For the text-containing cell, return its midpoint in [x, y] coordinate format. 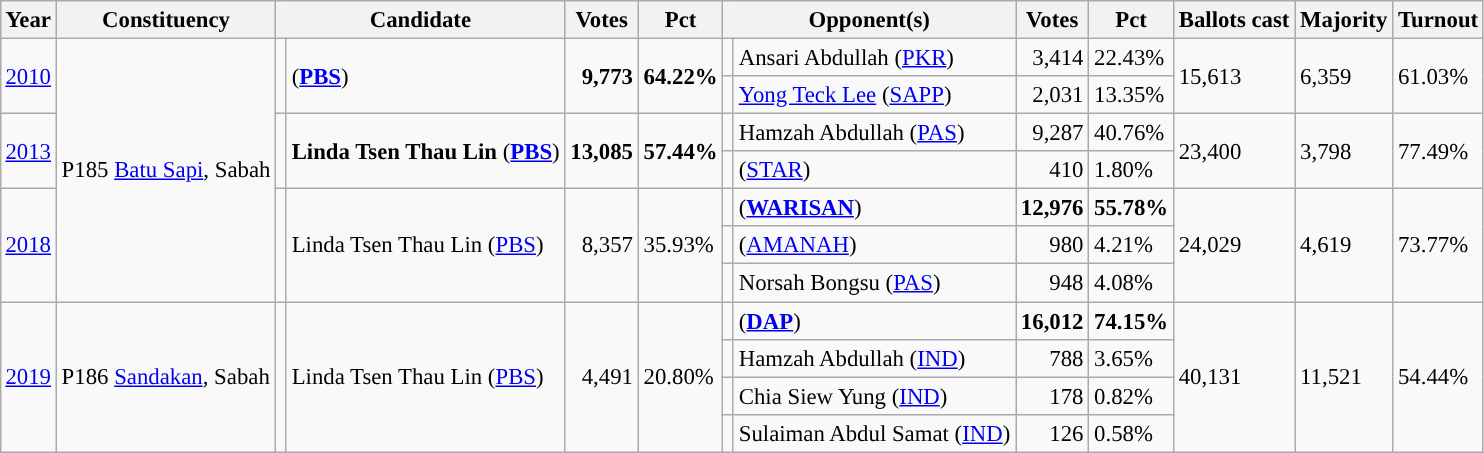
8,357 [602, 246]
13.35% [1132, 95]
2018 [28, 246]
55.78% [1132, 208]
788 [1052, 358]
3.65% [1132, 358]
P185 Batu Sapi, Sabah [166, 170]
4,491 [602, 377]
57.44% [680, 152]
2019 [28, 377]
Year [28, 20]
16,012 [1052, 321]
(WARISAN) [874, 208]
4.21% [1132, 245]
54.44% [1438, 377]
3,414 [1052, 57]
6,359 [1344, 76]
(AMANAH) [874, 245]
23,400 [1234, 152]
2013 [28, 152]
35.93% [680, 246]
Majority [1344, 20]
13,085 [602, 152]
22.43% [1132, 57]
980 [1052, 245]
12,976 [1052, 208]
(DAP) [874, 321]
2010 [28, 76]
77.49% [1438, 152]
9,287 [1052, 133]
73.77% [1438, 246]
Chia Siew Yung (IND) [874, 396]
9,773 [602, 76]
Hamzah Abdullah (PAS) [874, 133]
P186 Sandakan, Sabah [166, 377]
Candidate [420, 20]
(STAR) [874, 170]
Ansari Abdullah (PKR) [874, 57]
0.82% [1132, 396]
24,029 [1234, 246]
2,031 [1052, 95]
948 [1052, 283]
178 [1052, 396]
4,619 [1344, 246]
Sulaiman Abdul Samat (IND) [874, 433]
Yong Teck Lee (SAPP) [874, 95]
(PBS) [426, 76]
410 [1052, 170]
74.15% [1132, 321]
40,131 [1234, 377]
Constituency [166, 20]
11,521 [1344, 377]
Opponent(s) [870, 20]
Norsah Bongsu (PAS) [874, 283]
15,613 [1234, 76]
Ballots cast [1234, 20]
64.22% [680, 76]
126 [1052, 433]
20.80% [680, 377]
Hamzah Abdullah (IND) [874, 358]
4.08% [1132, 283]
3,798 [1344, 152]
1.80% [1132, 170]
0.58% [1132, 433]
Turnout [1438, 20]
40.76% [1132, 133]
61.03% [1438, 76]
